Identify which cell holds the provided text, then report its (x, y) central coordinate. 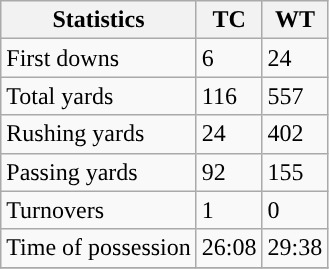
Time of possession (99, 248)
155 (295, 172)
402 (295, 134)
Total yards (99, 96)
Turnovers (99, 210)
WT (295, 20)
26:08 (229, 248)
29:38 (295, 248)
116 (229, 96)
92 (229, 172)
Statistics (99, 20)
6 (229, 58)
TC (229, 20)
Rushing yards (99, 134)
1 (229, 210)
557 (295, 96)
0 (295, 210)
First downs (99, 58)
Passing yards (99, 172)
